Identify which cell holds the provided text, then report its [x, y] central coordinate. 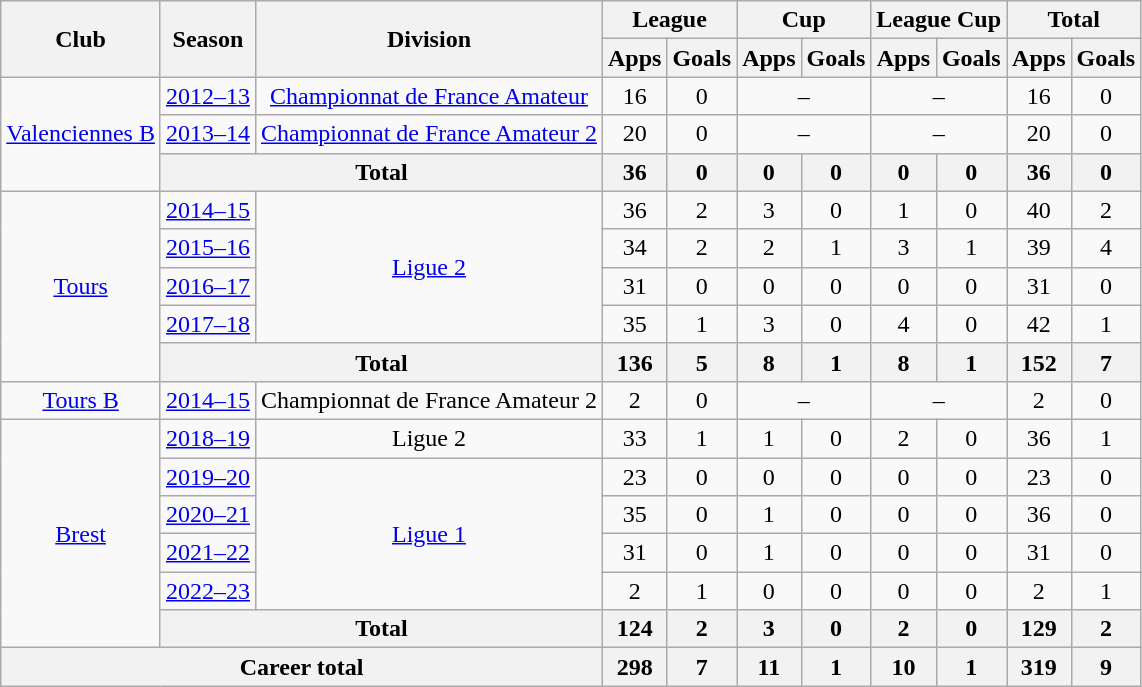
2018–19 [208, 438]
34 [634, 248]
Championnat de France Amateur [428, 96]
Brest [81, 533]
Tours [81, 286]
2016–17 [208, 286]
Division [428, 39]
2017–18 [208, 324]
2013–14 [208, 134]
298 [634, 667]
40 [1039, 210]
Club [81, 39]
2020–21 [208, 515]
124 [634, 629]
Tours B [81, 400]
Ligue 1 [428, 534]
Cup [804, 20]
136 [634, 362]
10 [904, 667]
Valenciennes B [81, 134]
129 [1039, 629]
Career total [302, 667]
39 [1039, 248]
League Cup [939, 20]
2015–16 [208, 248]
2019–20 [208, 477]
Season [208, 39]
9 [1106, 667]
152 [1039, 362]
5 [702, 362]
11 [769, 667]
319 [1039, 667]
33 [634, 438]
2012–13 [208, 96]
2021–22 [208, 553]
42 [1039, 324]
League [669, 20]
2022–23 [208, 591]
